Capture the cell that displays the provided text and extract its (x, y) central coordinate. 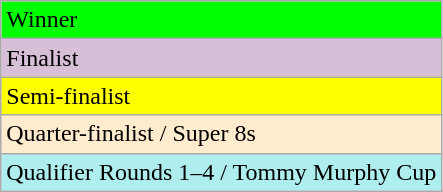
Winner (222, 20)
Finalist (222, 58)
Semi-finalist (222, 96)
Qualifier Rounds 1–4 / Tommy Murphy Cup (222, 172)
Quarter-finalist / Super 8s (222, 134)
